Identify which cell holds the provided text, then report its [X, Y] central coordinate. 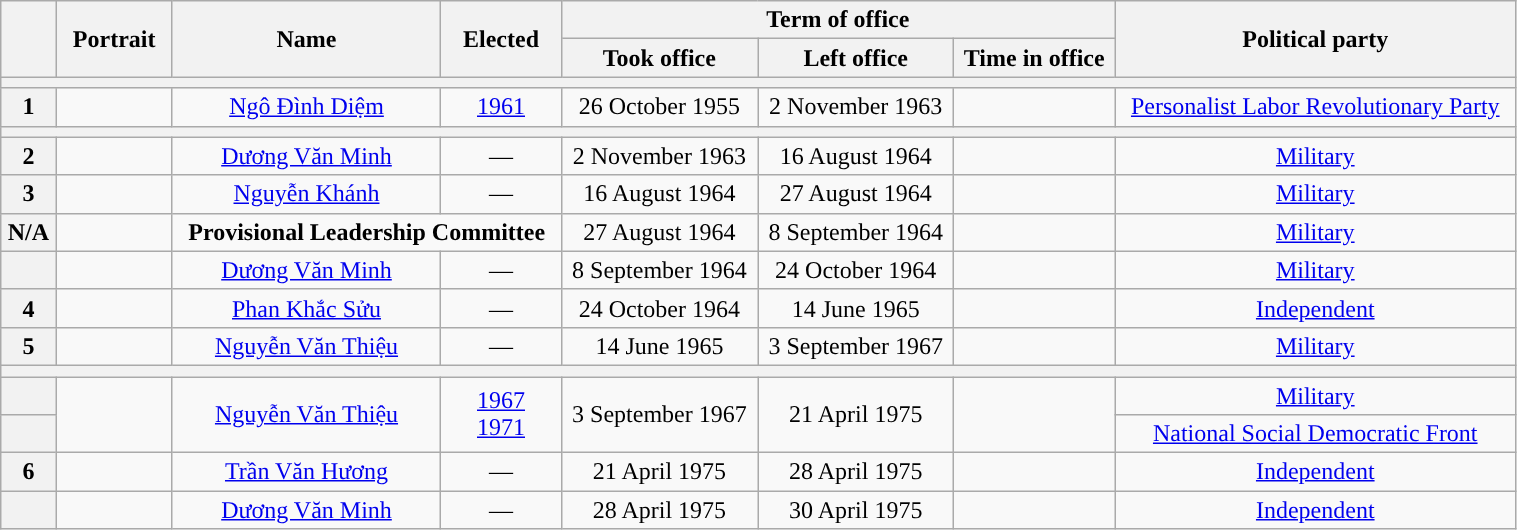
Provisional Leadership Committee [366, 232]
N/A [28, 232]
Term of office [838, 20]
National Social Democratic Front [1315, 434]
Trần Văn Hương [306, 472]
Elected [501, 39]
Portrait [114, 39]
1 [28, 107]
6 [28, 472]
Name [306, 39]
4 [28, 308]
Ngô Đình Diệm [306, 107]
Took office [659, 58]
3 [28, 194]
1961 [501, 107]
5 [28, 346]
Personalist Labor Revolutionary Party [1315, 107]
Phan Khắc Sửu [306, 308]
26 October 1955 [659, 107]
Time in office [1034, 58]
Political party [1315, 39]
19671971 [501, 414]
2 [28, 156]
Nguyễn Khánh [306, 194]
Left office [856, 58]
30 April 1975 [856, 510]
